Capture the cell that displays the provided text and extract its (X, Y) central coordinate. 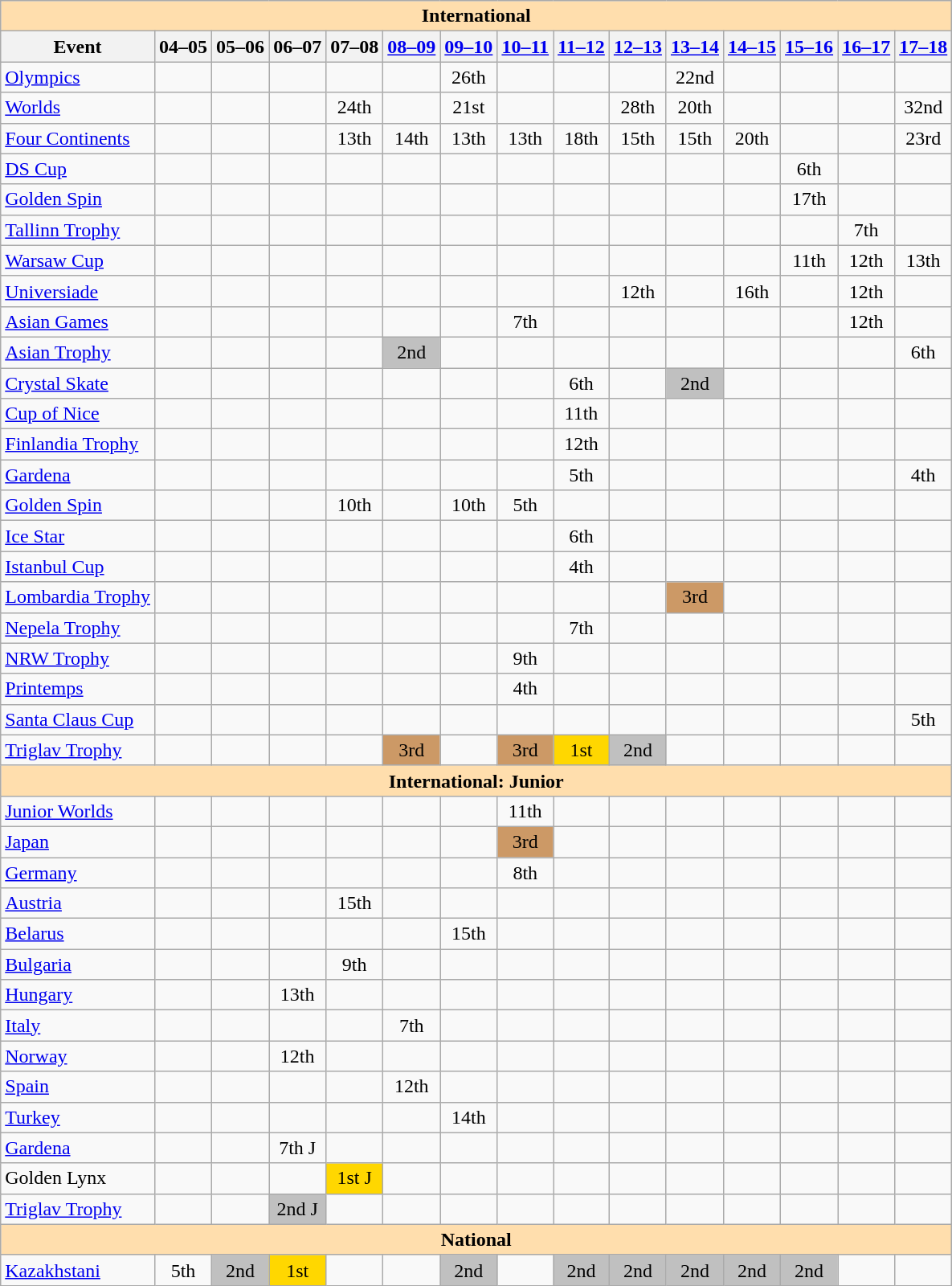
Four Continents (78, 138)
International (476, 16)
15–16 (810, 47)
National (476, 1239)
26th (469, 77)
Universiade (78, 291)
28th (638, 108)
08–09 (411, 47)
22nd (694, 77)
Istanbul Cup (78, 567)
Junior Worlds (78, 811)
Tallinn Trophy (78, 230)
Santa Claus Cup (78, 719)
Asian Games (78, 321)
21st (469, 108)
24th (355, 108)
10–11 (525, 47)
17th (810, 199)
Norway (78, 1056)
Ice Star (78, 536)
Printemps (78, 689)
Cup of Nice (78, 414)
04–05 (183, 47)
2nd J (297, 1209)
17–18 (924, 47)
Event (78, 47)
06–07 (297, 47)
Bulgaria (78, 964)
11–12 (582, 47)
23rd (924, 138)
Italy (78, 1026)
Kazakhstani (78, 1270)
Lombardia Trophy (78, 597)
32nd (924, 108)
Finlandia Trophy (78, 444)
09–10 (469, 47)
Nepela Trophy (78, 628)
Olympics (78, 77)
Turkey (78, 1117)
Austria (78, 903)
Warsaw Cup (78, 260)
16th (752, 291)
05–06 (241, 47)
14–15 (752, 47)
DS Cup (78, 169)
NRW Trophy (78, 658)
Crystal Skate (78, 383)
12–13 (638, 47)
Golden Lynx (78, 1178)
Germany (78, 872)
International: Junior (476, 780)
8th (525, 872)
Asian Trophy (78, 352)
07–08 (355, 47)
16–17 (866, 47)
Japan (78, 842)
Hungary (78, 995)
1st J (355, 1178)
Spain (78, 1087)
13–14 (694, 47)
Belarus (78, 934)
18th (582, 138)
7th J (297, 1148)
Worlds (78, 108)
